Provide the [x, y] coordinate of the cell's center where the given text is located.  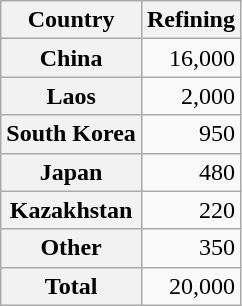
Laos [72, 96]
20,000 [190, 286]
350 [190, 248]
220 [190, 210]
Total [72, 286]
Kazakhstan [72, 210]
2,000 [190, 96]
Other [72, 248]
16,000 [190, 58]
950 [190, 134]
480 [190, 172]
South Korea [72, 134]
Refining [190, 20]
Country [72, 20]
China [72, 58]
Japan [72, 172]
